Output the (X, Y) coordinate of the center of the cell containing the given text.  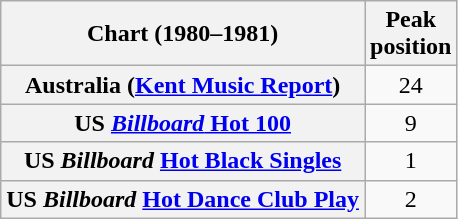
2 (411, 199)
US Billboard Hot 100 (183, 123)
US Billboard Hot Black Singles (183, 161)
9 (411, 123)
Chart (1980–1981) (183, 34)
US Billboard Hot Dance Club Play (183, 199)
Peakposition (411, 34)
1 (411, 161)
24 (411, 85)
Australia (Kent Music Report) (183, 85)
